Find where the given text appears and provide that cell's center as [X, Y] coordinate. 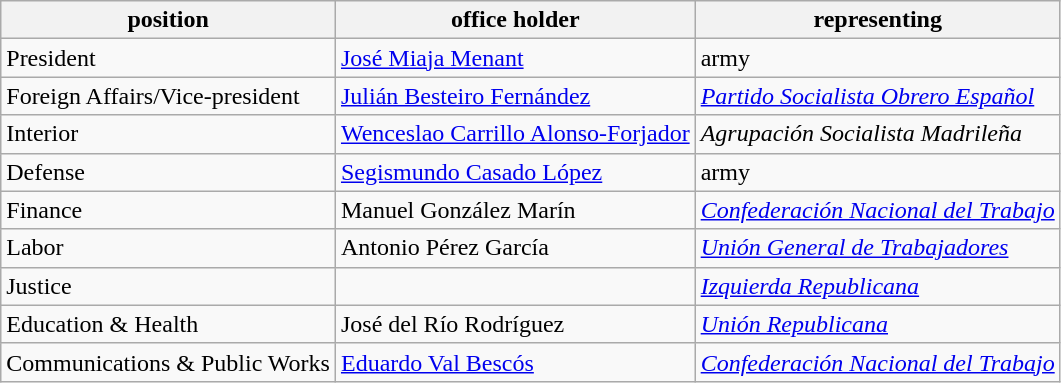
Labor [168, 248]
representing [878, 20]
José del Río Rodríguez [515, 324]
Segismundo Casado López [515, 172]
Partido Socialista Obrero Español [878, 96]
José Miaja Menant [515, 58]
Unión Republicana [878, 324]
Communications & Public Works [168, 362]
Defense [168, 172]
Wenceslao Carrillo Alonso-Forjador [515, 134]
Finance [168, 210]
Interior [168, 134]
Justice [168, 286]
position [168, 20]
Eduardo Val Bescós [515, 362]
Izquierda Republicana [878, 286]
President [168, 58]
Antonio Pérez García [515, 248]
Agrupación Socialista Madrileña [878, 134]
Education & Health [168, 324]
Unión General de Trabajadores [878, 248]
Manuel González Marín [515, 210]
Julián Besteiro Fernández [515, 96]
Foreign Affairs/Vice-president [168, 96]
office holder [515, 20]
